Extract the (X, Y) coordinate from the center of the cell holding the provided text.  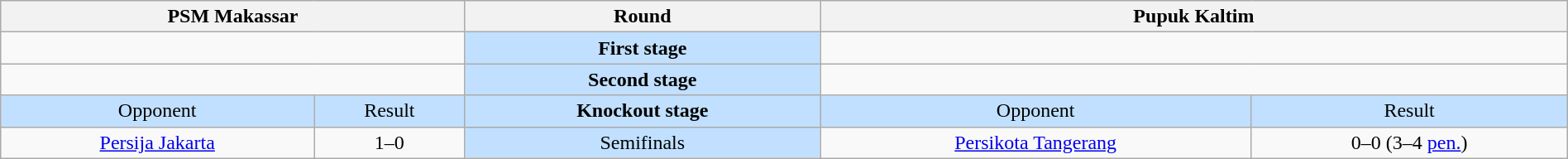
Knockout stage (642, 111)
Second stage (642, 79)
Persija Jakarta (157, 142)
Persikota Tangerang (1035, 142)
Round (642, 17)
0–0 (3–4 pen.) (1409, 142)
1–0 (390, 142)
PSM Makassar (233, 17)
First stage (642, 48)
Pupuk Kaltim (1194, 17)
Semifinals (642, 142)
